Search for the cell housing the specified text and yield its (x, y) center coordinate. 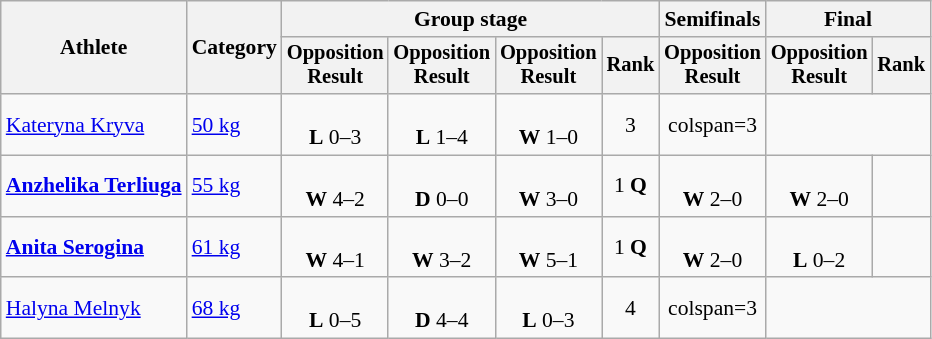
68 kg (234, 308)
D 0–0 (442, 186)
W 1–0 (548, 124)
L 0–5 (336, 308)
Semifinals (712, 19)
L 1–4 (442, 124)
55 kg (234, 186)
Halyna Melnyk (94, 308)
W 3–2 (442, 248)
W 4–2 (336, 186)
Final (848, 19)
W 4–1 (336, 248)
Anzhelika Terliuga (94, 186)
Category (234, 48)
Group stage (470, 19)
4 (631, 308)
W 3–0 (548, 186)
W 5–1 (548, 248)
61 kg (234, 248)
Kateryna Kryva (94, 124)
Athlete (94, 48)
3 (631, 124)
Anita Serogina (94, 248)
L 0–2 (820, 248)
50 kg (234, 124)
D 4–4 (442, 308)
